Identify which cell holds the provided text, then report its [X, Y] central coordinate. 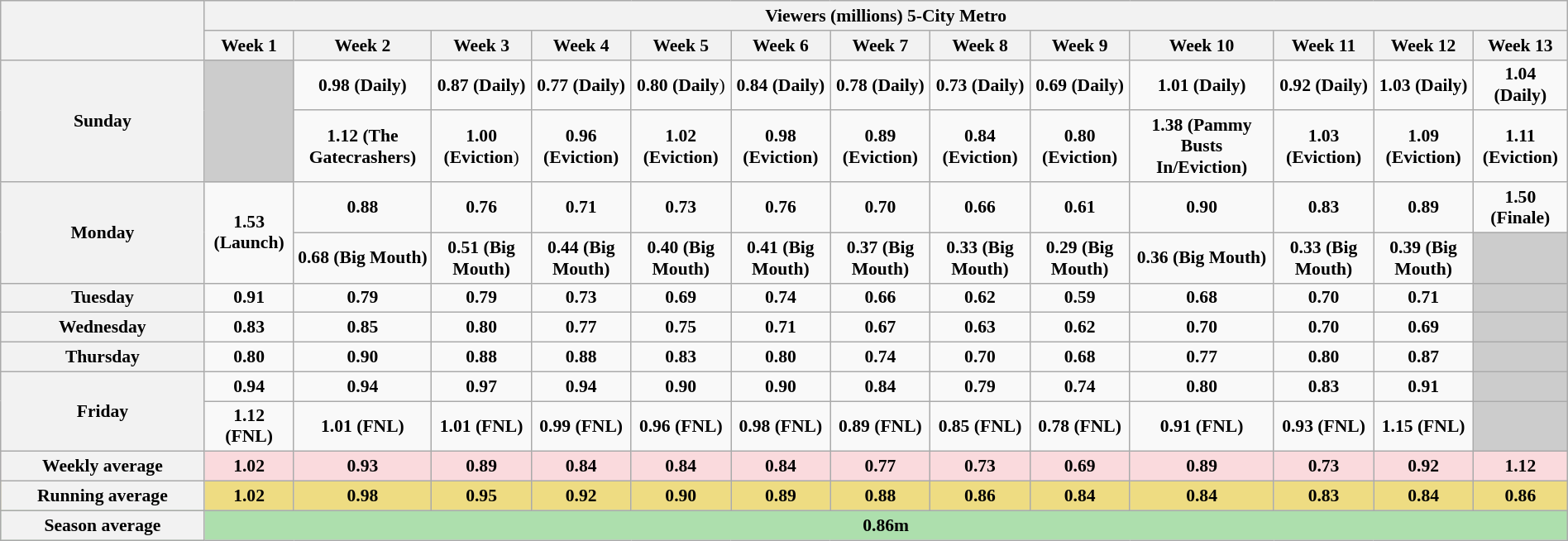
0.80 (Eviction) [1080, 147]
Week 1 [249, 45]
Week 10 [1202, 45]
1.50 (Finale) [1520, 207]
Week 2 [362, 45]
0.77 (Daily) [581, 84]
Week 9 [1080, 45]
Wednesday [103, 328]
0.98 [362, 496]
1.02 (Eviction) [681, 147]
0.97 [481, 386]
0.87 [1424, 357]
0.99 (FNL) [581, 427]
1.09 (Eviction) [1424, 147]
0.96 (Eviction) [581, 147]
0.40 (Big Mouth) [681, 258]
1.11 (Eviction) [1520, 147]
Week 13 [1520, 45]
0.98 (Eviction) [781, 147]
1.12 (FNL) [249, 427]
Week 3 [481, 45]
1.03 (Eviction) [1323, 147]
0.89 (Eviction) [880, 147]
1.53 (Launch) [249, 232]
Tuesday [103, 298]
Running average [103, 496]
Monday [103, 232]
0.80 (Daily) [681, 84]
0.59 [1080, 298]
1.03 (Daily) [1424, 84]
0.95 [481, 496]
0.98 (Daily) [362, 84]
0.67 [880, 328]
0.61 [1080, 207]
0.39 (Big Mouth) [1424, 258]
0.37 (Big Mouth) [880, 258]
Weekly average [103, 467]
Week 4 [581, 45]
0.36 (Big Mouth) [1202, 258]
Season average [103, 525]
0.75 [681, 328]
1.12 [1520, 467]
0.93 [362, 467]
0.41 (Big Mouth) [781, 258]
0.51 (Big Mouth) [481, 258]
1.04 (Daily) [1520, 84]
Week 6 [781, 45]
Friday [103, 412]
0.29 (Big Mouth) [1080, 258]
Week 8 [981, 45]
Sunday [103, 121]
0.84 (Eviction) [981, 147]
Week 7 [880, 45]
0.85 [362, 328]
0.89 (FNL) [880, 427]
0.85 (FNL) [981, 427]
0.73 (Daily) [981, 84]
Week 5 [681, 45]
1.12 (The Gatecrashers) [362, 147]
0.69 (Daily) [1080, 84]
0.78 (FNL) [1080, 427]
0.86m [886, 525]
Viewers (millions) 5-City Metro [886, 16]
0.84 (Daily) [781, 84]
1.00 (Eviction) [481, 147]
1.38 (Pammy Busts In/Eviction) [1202, 147]
1.01 (Daily) [1202, 84]
0.96 (FNL) [681, 427]
0.92 (Daily) [1323, 84]
0.68 (Big Mouth) [362, 258]
1.15 (FNL) [1424, 427]
0.44 (Big Mouth) [581, 258]
Thursday [103, 357]
0.91 (FNL) [1202, 427]
0.78 (Daily) [880, 84]
0.93 (FNL) [1323, 427]
Week 12 [1424, 45]
0.87 (Daily) [481, 84]
0.63 [981, 328]
0.98 (FNL) [781, 427]
Week 11 [1323, 45]
